For the text-containing cell, return its midpoint in (X, Y) coordinate format. 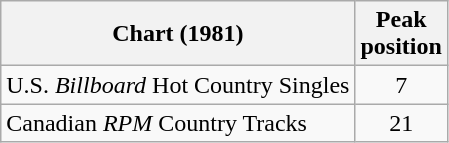
Chart (1981) (178, 34)
21 (401, 123)
U.S. Billboard Hot Country Singles (178, 85)
Peakposition (401, 34)
7 (401, 85)
Canadian RPM Country Tracks (178, 123)
